Scan for the cell matching the given text and deliver its [x, y] coordinate at center. 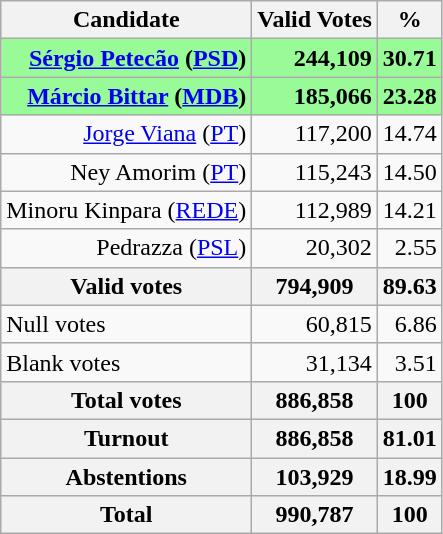
Minoru Kinpara (REDE) [126, 210]
6.86 [410, 324]
18.99 [410, 477]
185,066 [315, 96]
Abstentions [126, 477]
31,134 [315, 362]
20,302 [315, 248]
112,989 [315, 210]
Ney Amorim (PT) [126, 172]
Pedrazza (PSL) [126, 248]
Sérgio Petecão (PSD) [126, 58]
Total votes [126, 400]
Total [126, 515]
117,200 [315, 134]
3.51 [410, 362]
23.28 [410, 96]
81.01 [410, 438]
794,909 [315, 286]
103,929 [315, 477]
14.21 [410, 210]
Valid Votes [315, 20]
Blank votes [126, 362]
2.55 [410, 248]
60,815 [315, 324]
990,787 [315, 515]
115,243 [315, 172]
30.71 [410, 58]
Turnout [126, 438]
Null votes [126, 324]
14.50 [410, 172]
89.63 [410, 286]
244,109 [315, 58]
Valid votes [126, 286]
14.74 [410, 134]
Márcio Bittar (MDB) [126, 96]
Candidate [126, 20]
Jorge Viana (PT) [126, 134]
% [410, 20]
